Scan for the cell matching the given text and deliver its [x, y] coordinate at center. 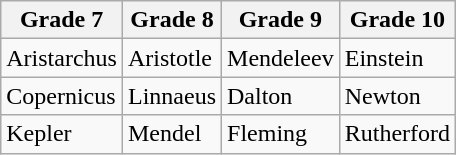
Grade 8 [172, 20]
Grade 10 [397, 20]
Copernicus [62, 96]
Dalton [281, 96]
Newton [397, 96]
Einstein [397, 58]
Linnaeus [172, 96]
Fleming [281, 134]
Grade 9 [281, 20]
Aristotle [172, 58]
Mendel [172, 134]
Mendeleev [281, 58]
Grade 7 [62, 20]
Aristarchus [62, 58]
Rutherford [397, 134]
Kepler [62, 134]
